Find where the given text appears and provide that cell's center as [x, y] coordinate. 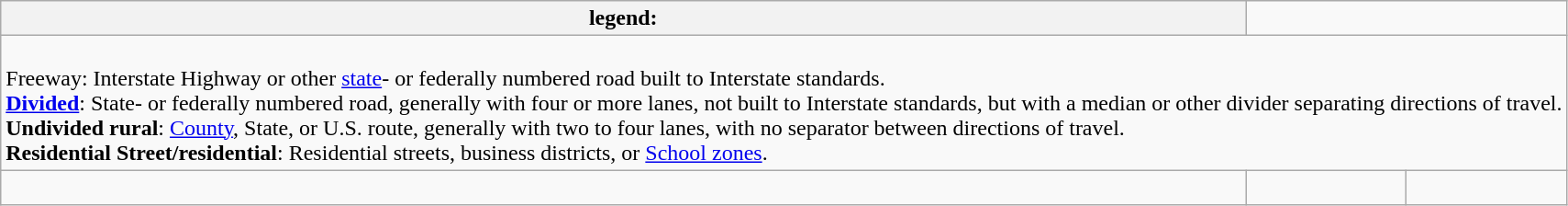
legend: [624, 18]
